Locate the cell with the specified text and output its (X, Y) center coordinate. 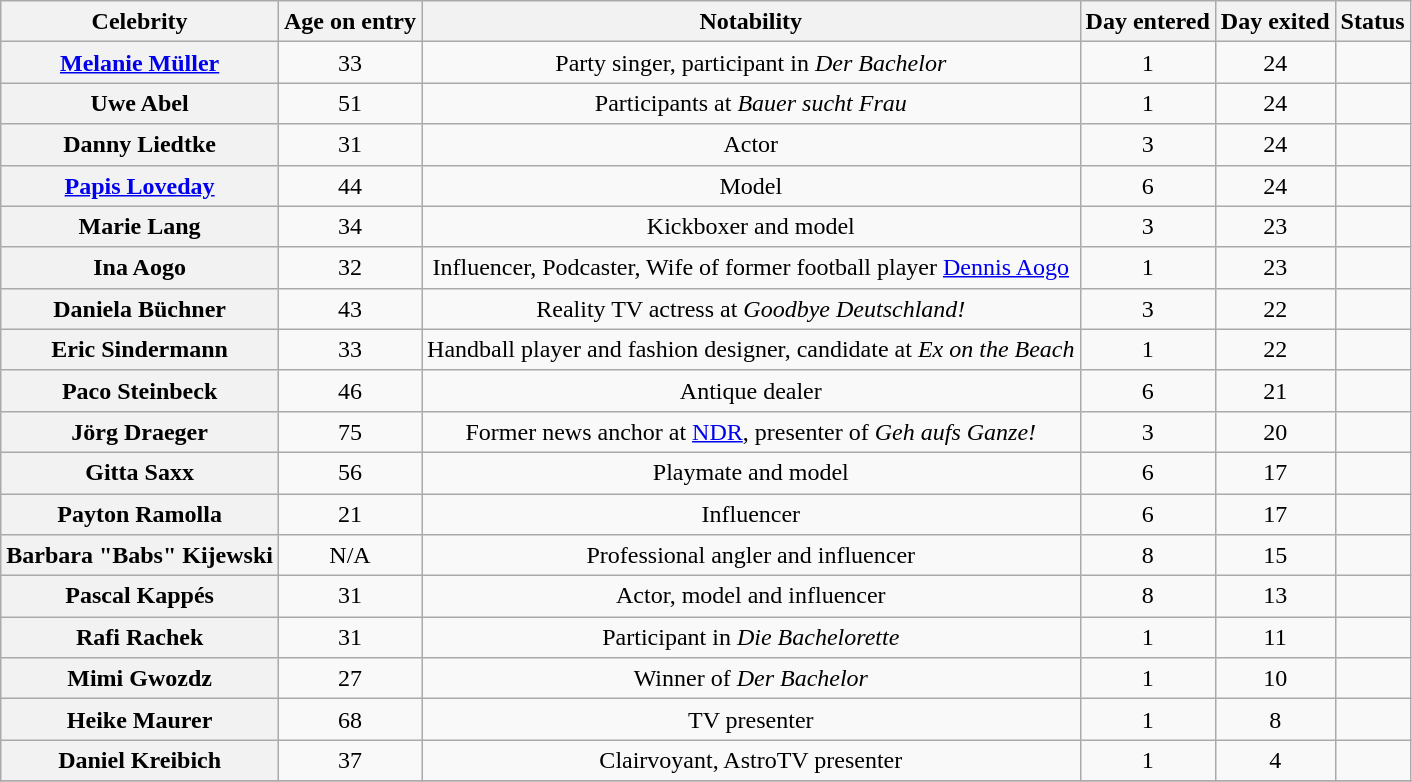
Influencer (752, 514)
Payton Ramolla (140, 514)
Status (1372, 22)
34 (350, 226)
Playmate and model (752, 472)
46 (350, 390)
Party singer, participant in Der Bachelor (752, 62)
Participants at Bauer sucht Frau (752, 104)
Participant in Die Bachelorette (752, 638)
Eric Sindermann (140, 350)
51 (350, 104)
Actor, model and influencer (752, 596)
32 (350, 268)
Influencer, Podcaster, Wife of former football player Dennis Aogo (752, 268)
68 (350, 720)
75 (350, 432)
Melanie Müller (140, 62)
N/A (350, 556)
Daniela Büchner (140, 308)
11 (1275, 638)
Ina Aogo (140, 268)
56 (350, 472)
Professional angler and influencer (752, 556)
Kickboxer and model (752, 226)
Clairvoyant, AstroTV presenter (752, 760)
Actor (752, 144)
37 (350, 760)
27 (350, 678)
Notability (752, 22)
Celebrity (140, 22)
Gitta Saxx (140, 472)
Pascal Kappés (140, 596)
4 (1275, 760)
Marie Lang (140, 226)
TV presenter (752, 720)
Daniel Kreibich (140, 760)
Rafi Rachek (140, 638)
Danny Liedtke (140, 144)
Winner of Der Bachelor (752, 678)
43 (350, 308)
Day entered (1148, 22)
Papis Loveday (140, 186)
13 (1275, 596)
20 (1275, 432)
Handball player and fashion designer, candidate at Ex on the Beach (752, 350)
Uwe Abel (140, 104)
Age on entry (350, 22)
Reality TV actress at Goodbye Deutschland! (752, 308)
Antique dealer (752, 390)
15 (1275, 556)
Jörg Draeger (140, 432)
Paco Steinbeck (140, 390)
Former news anchor at NDR, presenter of Geh aufs Ganze! (752, 432)
44 (350, 186)
10 (1275, 678)
Mimi Gwozdz (140, 678)
Model (752, 186)
Day exited (1275, 22)
Barbara "Babs" Kijewski (140, 556)
Heike Maurer (140, 720)
